From the cell containing the given text, extract its center point as [x, y] coordinate. 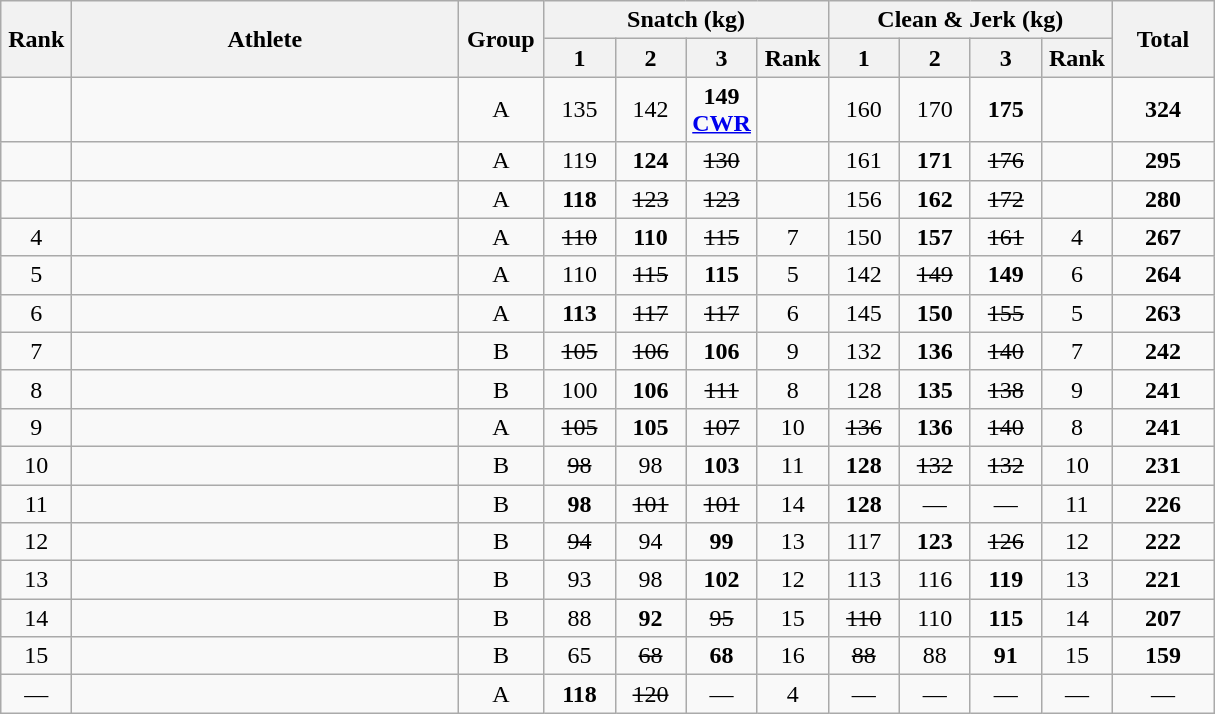
264 [1162, 275]
172 [1006, 199]
170 [934, 110]
103 [722, 465]
280 [1162, 199]
159 [1162, 656]
92 [650, 618]
175 [1006, 110]
149 CWR [722, 110]
160 [864, 110]
242 [1162, 351]
124 [650, 161]
138 [1006, 389]
93 [580, 580]
65 [580, 656]
231 [1162, 465]
91 [1006, 656]
95 [722, 618]
130 [722, 161]
324 [1162, 110]
102 [722, 580]
226 [1162, 503]
295 [1162, 161]
99 [722, 542]
Snatch (kg) [686, 20]
Clean & Jerk (kg) [970, 20]
145 [864, 313]
267 [1162, 237]
111 [722, 389]
221 [1162, 580]
176 [1006, 161]
171 [934, 161]
222 [1162, 542]
155 [1006, 313]
107 [722, 427]
100 [580, 389]
157 [934, 237]
16 [792, 656]
Athlete [265, 39]
162 [934, 199]
116 [934, 580]
120 [650, 694]
207 [1162, 618]
Group [501, 39]
Total [1162, 39]
263 [1162, 313]
156 [864, 199]
126 [1006, 542]
